For the text-containing cell, return its midpoint in (x, y) coordinate format. 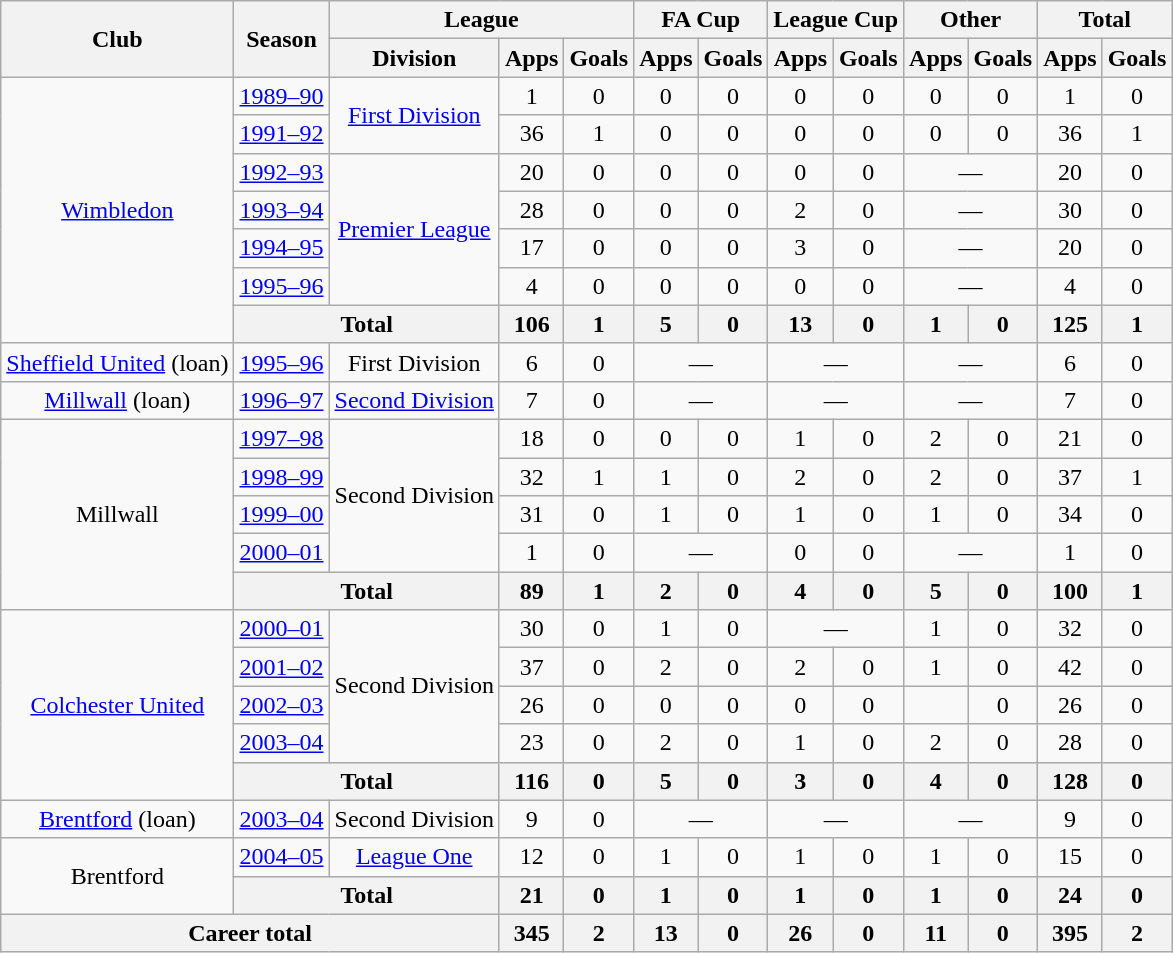
Other (971, 20)
1991–92 (282, 134)
Brentford (loan) (118, 819)
100 (1070, 591)
Division (414, 58)
42 (1070, 667)
FA Cup (701, 20)
1989–90 (282, 96)
League One (414, 857)
18 (531, 438)
Millwall (loan) (118, 400)
Club (118, 39)
395 (1070, 933)
Colchester United (118, 705)
125 (1070, 324)
1999–00 (282, 515)
23 (531, 743)
Brentford (118, 876)
345 (531, 933)
128 (1070, 781)
League Cup (836, 20)
2004–05 (282, 857)
12 (531, 857)
Season (282, 39)
116 (531, 781)
89 (531, 591)
Millwall (118, 514)
Sheffield United (loan) (118, 362)
24 (1070, 895)
League (482, 20)
15 (1070, 857)
1996–97 (282, 400)
34 (1070, 515)
1997–98 (282, 438)
17 (531, 248)
2001–02 (282, 667)
1994–95 (282, 248)
1993–94 (282, 210)
2002–03 (282, 705)
Premier League (414, 229)
106 (531, 324)
1992–93 (282, 172)
Career total (250, 933)
1998–99 (282, 477)
11 (936, 933)
31 (531, 515)
Wimbledon (118, 210)
